Determine the [X, Y] coordinate at the center of the cell enclosing the given text.  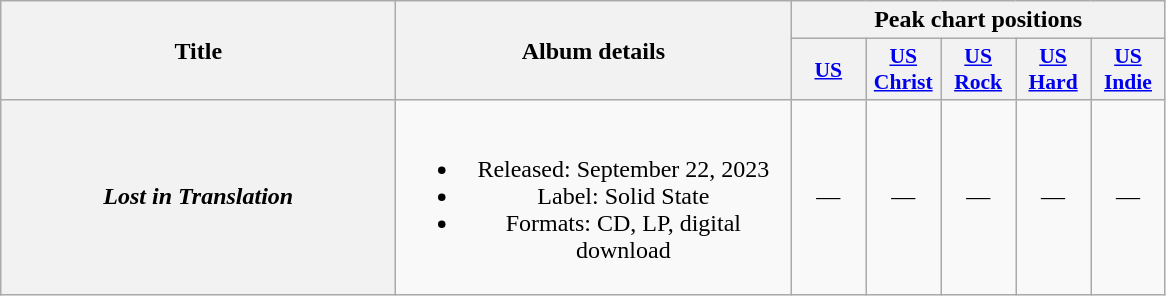
USRock [978, 70]
USIndie [1128, 70]
Album details [594, 50]
Released: September 22, 2023Label: Solid StateFormats: CD, LP, digital download [594, 197]
Title [198, 50]
Lost in Translation [198, 197]
USChrist [904, 70]
USHard [1054, 70]
Peak chart positions [978, 20]
US [828, 70]
